Find where the given text appears and provide that cell's center as [X, Y] coordinate. 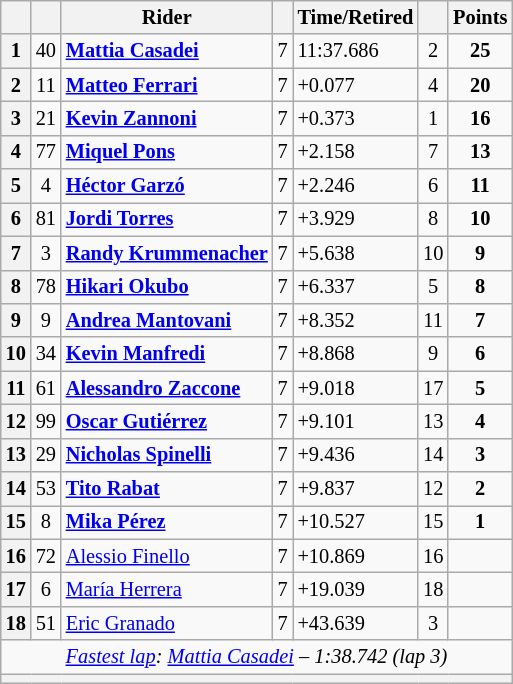
81 [46, 219]
Points [480, 17]
Tito Rabat [167, 489]
+9.837 [356, 489]
+10.527 [356, 522]
40 [46, 51]
Mattia Casadei [167, 51]
Kevin Manfredi [167, 354]
34 [46, 354]
21 [46, 118]
11:37.686 [356, 51]
+8.868 [356, 354]
+6.337 [356, 287]
53 [46, 489]
Nicholas Spinelli [167, 455]
72 [46, 556]
Alessio Finello [167, 556]
Time/Retired [356, 17]
51 [46, 623]
78 [46, 287]
61 [46, 388]
Eric Granado [167, 623]
29 [46, 455]
+19.039 [356, 589]
+2.246 [356, 186]
Jordi Torres [167, 219]
Héctor Garzó [167, 186]
+2.158 [356, 152]
Andrea Mantovani [167, 320]
Miquel Pons [167, 152]
+43.639 [356, 623]
María Herrera [167, 589]
Randy Krummenacher [167, 253]
Rider [167, 17]
Mika Pérez [167, 522]
Fastest lap: Mattia Casadei – 1:38.742 (lap 3) [256, 657]
Kevin Zannoni [167, 118]
Hikari Okubo [167, 287]
99 [46, 421]
Oscar Gutiérrez [167, 421]
Matteo Ferrari [167, 85]
77 [46, 152]
+0.373 [356, 118]
+9.436 [356, 455]
+0.077 [356, 85]
+3.929 [356, 219]
25 [480, 51]
+9.018 [356, 388]
+9.101 [356, 421]
+5.638 [356, 253]
Alessandro Zaccone [167, 388]
20 [480, 85]
+10.869 [356, 556]
+8.352 [356, 320]
